Extract the [X, Y] coordinate from the center of the cell holding the provided text.  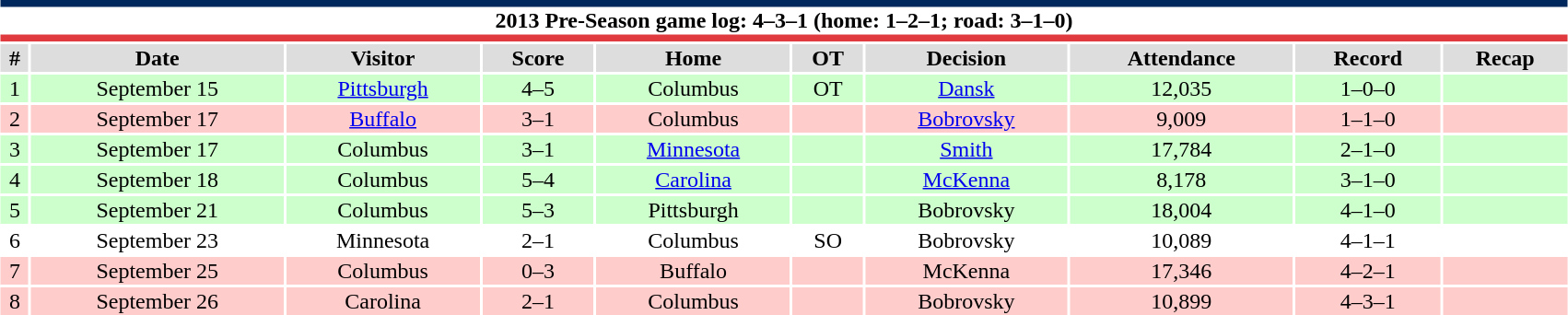
8 [15, 301]
0–3 [538, 271]
September 23 [157, 240]
Date [157, 58]
Record [1369, 58]
17,784 [1181, 149]
September 21 [157, 210]
5–3 [538, 210]
3–1–0 [1369, 180]
4 [15, 180]
4–3–1 [1369, 301]
5–4 [538, 180]
4–5 [538, 88]
Smith [966, 149]
4–1–1 [1369, 240]
SO [828, 240]
1–0–0 [1369, 88]
September 25 [157, 271]
Dansk [966, 88]
10,089 [1181, 240]
September 18 [157, 180]
September 26 [157, 301]
Score [538, 58]
Attendance [1181, 58]
Home [693, 58]
18,004 [1181, 210]
3 [15, 149]
Recap [1505, 58]
Decision [966, 58]
7 [15, 271]
10,899 [1181, 301]
12,035 [1181, 88]
September 15 [157, 88]
2–1–0 [1369, 149]
# [15, 58]
Visitor [382, 58]
5 [15, 210]
6 [15, 240]
4–2–1 [1369, 271]
2 [15, 119]
2013 Pre-Season game log: 4–3–1 (home: 1–2–1; road: 3–1–0) [784, 20]
1 [15, 88]
8,178 [1181, 180]
4–1–0 [1369, 210]
9,009 [1181, 119]
17,346 [1181, 271]
1–1–0 [1369, 119]
